Search for the cell housing the specified text and yield its (X, Y) center coordinate. 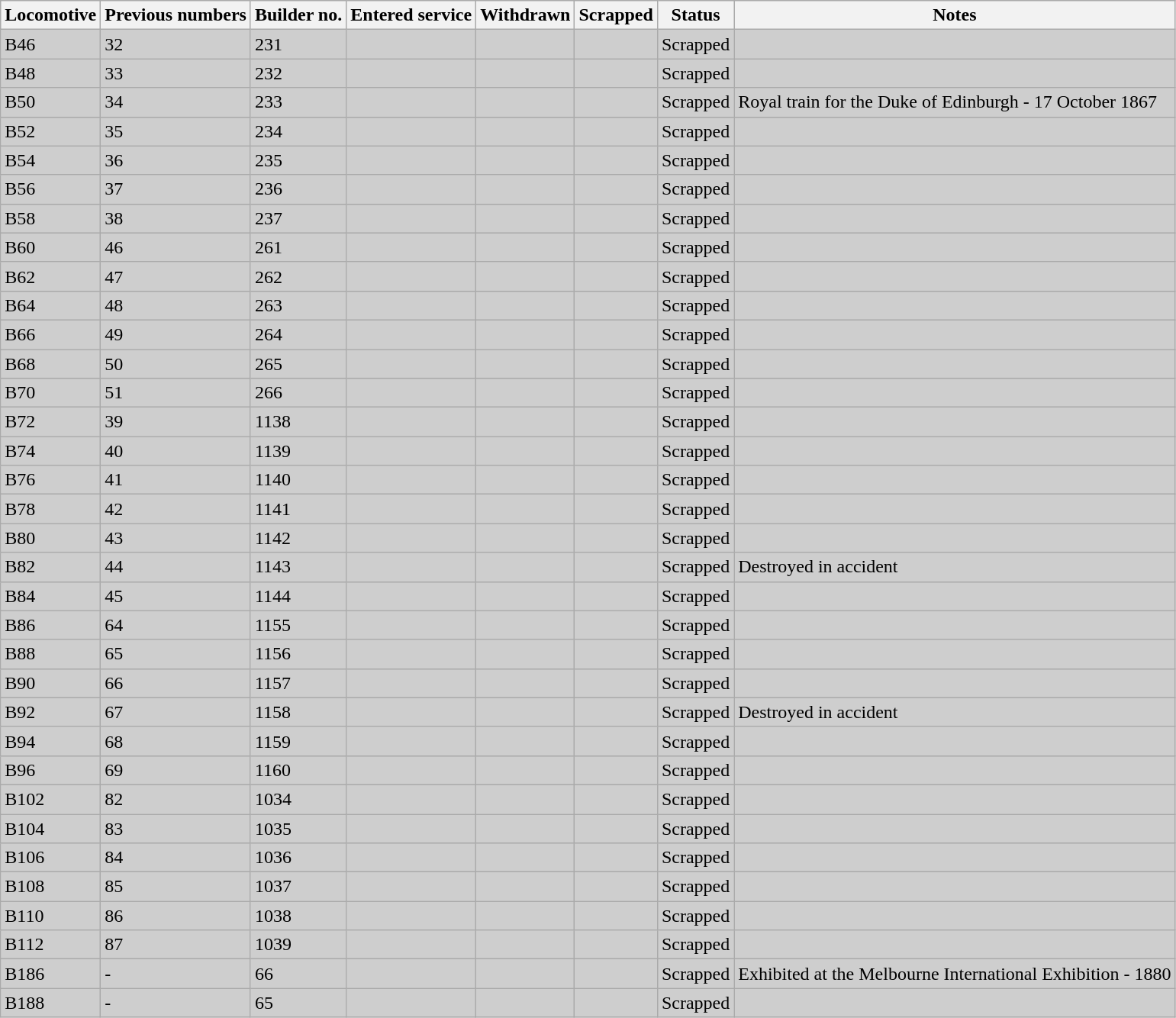
B86 (50, 625)
B66 (50, 334)
39 (176, 422)
B106 (50, 858)
1157 (298, 683)
Previous numbers (176, 15)
40 (176, 451)
B76 (50, 480)
B68 (50, 364)
1141 (298, 509)
B72 (50, 422)
234 (298, 131)
32 (176, 44)
47 (176, 276)
236 (298, 189)
38 (176, 218)
B80 (50, 538)
42 (176, 509)
261 (298, 247)
1142 (298, 538)
1039 (298, 945)
B50 (50, 102)
85 (176, 887)
82 (176, 799)
B70 (50, 393)
B48 (50, 73)
37 (176, 189)
231 (298, 44)
232 (298, 73)
35 (176, 131)
B58 (50, 218)
B84 (50, 596)
B112 (50, 945)
41 (176, 480)
34 (176, 102)
235 (298, 160)
B96 (50, 770)
B110 (50, 916)
B52 (50, 131)
48 (176, 305)
1140 (298, 480)
49 (176, 334)
45 (176, 596)
B90 (50, 683)
266 (298, 393)
44 (176, 567)
Royal train for the Duke of Edinburgh - 17 October 1867 (955, 102)
50 (176, 364)
1036 (298, 858)
1037 (298, 887)
B82 (50, 567)
B102 (50, 799)
87 (176, 945)
1155 (298, 625)
233 (298, 102)
B62 (50, 276)
B56 (50, 189)
263 (298, 305)
43 (176, 538)
1034 (298, 799)
B60 (50, 247)
265 (298, 364)
1139 (298, 451)
B108 (50, 887)
84 (176, 858)
237 (298, 218)
33 (176, 73)
86 (176, 916)
B78 (50, 509)
264 (298, 334)
B92 (50, 712)
Exhibited at the Melbourne International Exhibition - 1880 (955, 974)
B88 (50, 654)
B186 (50, 974)
1158 (298, 712)
1156 (298, 654)
1159 (298, 741)
69 (176, 770)
B188 (50, 1003)
67 (176, 712)
1144 (298, 596)
Locomotive (50, 15)
B54 (50, 160)
83 (176, 828)
Builder no. (298, 15)
46 (176, 247)
B94 (50, 741)
Withdrawn (525, 15)
1160 (298, 770)
36 (176, 160)
68 (176, 741)
64 (176, 625)
1138 (298, 422)
B74 (50, 451)
B64 (50, 305)
Status (695, 15)
1035 (298, 828)
Notes (955, 15)
B46 (50, 44)
1143 (298, 567)
B104 (50, 828)
Entered service (411, 15)
262 (298, 276)
1038 (298, 916)
51 (176, 393)
